Capture the cell that displays the provided text and extract its [X, Y] central coordinate. 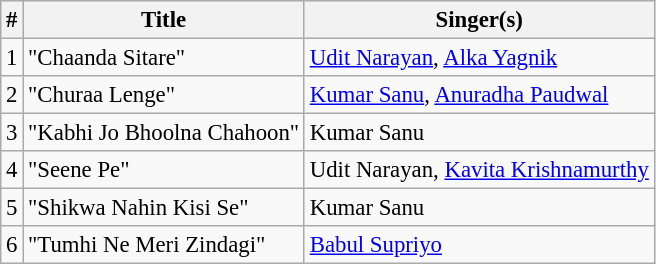
Udit Narayan, Kavita Krishnamurthy [479, 170]
Title [164, 20]
# [12, 20]
4 [12, 170]
2 [12, 95]
5 [12, 208]
"Seene Pe" [164, 170]
Babul Supriyo [479, 245]
"Churaa Lenge" [164, 95]
6 [12, 245]
Singer(s) [479, 20]
Kumar Sanu, Anuradha Paudwal [479, 95]
"Chaanda Sitare" [164, 58]
3 [12, 133]
"Tumhi Ne Meri Zindagi" [164, 245]
1 [12, 58]
"Kabhi Jo Bhoolna Chahoon" [164, 133]
"Shikwa Nahin Kisi Se" [164, 208]
Udit Narayan, Alka Yagnik [479, 58]
